Scan for the cell matching the given text and deliver its [X, Y] coordinate at center. 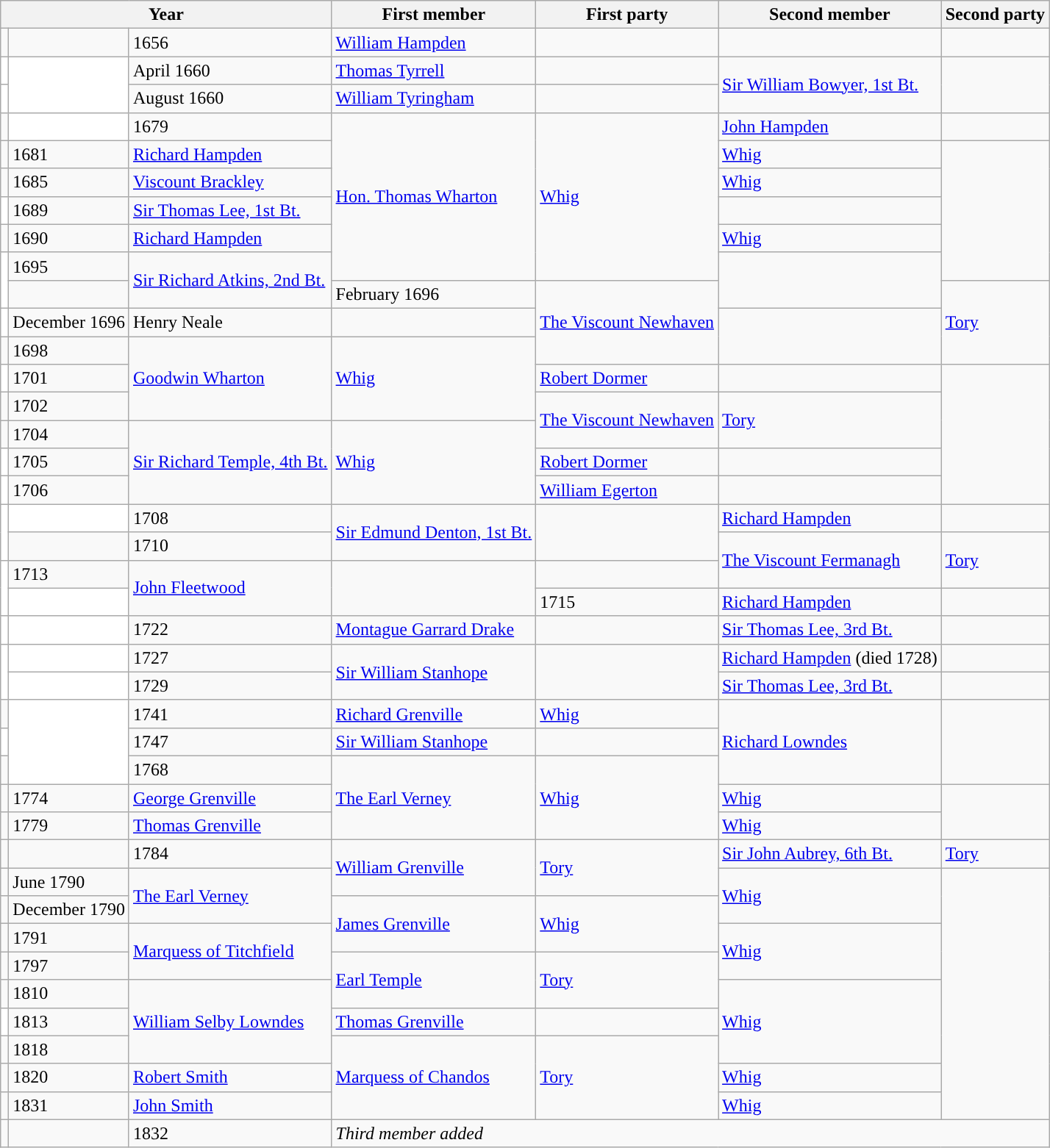
1702 [69, 406]
Marquess of Chandos [434, 1077]
1818 [69, 1050]
1656 [230, 43]
1784 [230, 854]
1713 [69, 574]
Sir William Bowyer, 1st Bt. [830, 85]
William Grenville [434, 868]
1679 [230, 126]
1689 [69, 210]
1741 [230, 714]
1747 [230, 742]
Sir John Aubrey, 6th Bt. [830, 854]
William Hampden [434, 43]
John Fleetwood [230, 588]
Marquess of Titchfield [230, 952]
Earl Temple [434, 980]
Henry Neale [230, 322]
Third member added [690, 1133]
William Egerton [627, 490]
James Grenville [434, 924]
John Hampden [830, 126]
Sir Thomas Lee, 1st Bt. [230, 210]
Robert Smith [230, 1077]
1710 [230, 546]
John Smith [230, 1105]
1701 [69, 379]
1715 [627, 602]
Sir Edmund Denton, 1st Bt. [434, 532]
Hon. Thomas Wharton [434, 196]
1695 [69, 266]
1681 [69, 154]
February 1696 [434, 294]
William Tyringham [434, 98]
1708 [230, 518]
1831 [69, 1105]
1832 [230, 1133]
1727 [230, 658]
June 1790 [69, 882]
George Grenville [230, 797]
First member [434, 15]
1685 [69, 182]
1791 [69, 938]
1810 [69, 994]
Montague Garrard Drake [434, 630]
Second party [995, 15]
1774 [69, 797]
1698 [69, 351]
1690 [69, 238]
December 1696 [69, 322]
Viscount Brackley [230, 182]
1722 [230, 630]
1779 [69, 826]
April 1660 [230, 71]
1768 [230, 769]
Thomas Tyrrell [434, 71]
1705 [69, 462]
William Selby Lowndes [230, 1022]
Richard Grenville [434, 714]
August 1660 [230, 98]
Richard Hampden (died 1728) [830, 658]
December 1790 [69, 910]
1813 [69, 1022]
First party [627, 15]
Year [166, 15]
1820 [69, 1077]
Goodwin Wharton [230, 379]
The Viscount Fermanagh [830, 560]
Sir Richard Atkins, 2nd Bt. [230, 280]
Second member [830, 15]
Sir Richard Temple, 4th Bt. [230, 462]
Richard Lowndes [830, 742]
1706 [69, 490]
1797 [69, 966]
1704 [69, 434]
1729 [230, 686]
